Provide the (x, y) coordinate of the cell's center where the given text is located.  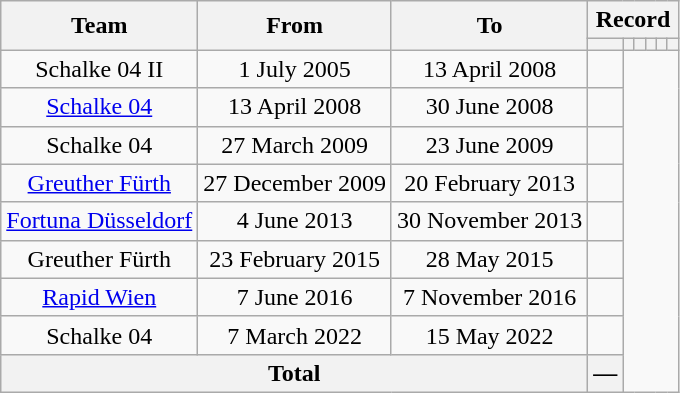
Team (100, 26)
20 February 2013 (489, 183)
1 July 2005 (295, 69)
Record (633, 20)
27 December 2009 (295, 183)
4 June 2013 (295, 221)
Rapid Wien (100, 297)
30 June 2008 (489, 107)
From (295, 26)
7 June 2016 (295, 297)
7 March 2022 (295, 335)
— (606, 373)
Fortuna Düsseldorf (100, 221)
23 June 2009 (489, 145)
27 March 2009 (295, 145)
23 February 2015 (295, 259)
To (489, 26)
30 November 2013 (489, 221)
7 November 2016 (489, 297)
Schalke 04 II (100, 69)
15 May 2022 (489, 335)
28 May 2015 (489, 259)
Total (294, 373)
